Scan for the cell matching the given text and deliver its (x, y) coordinate at center. 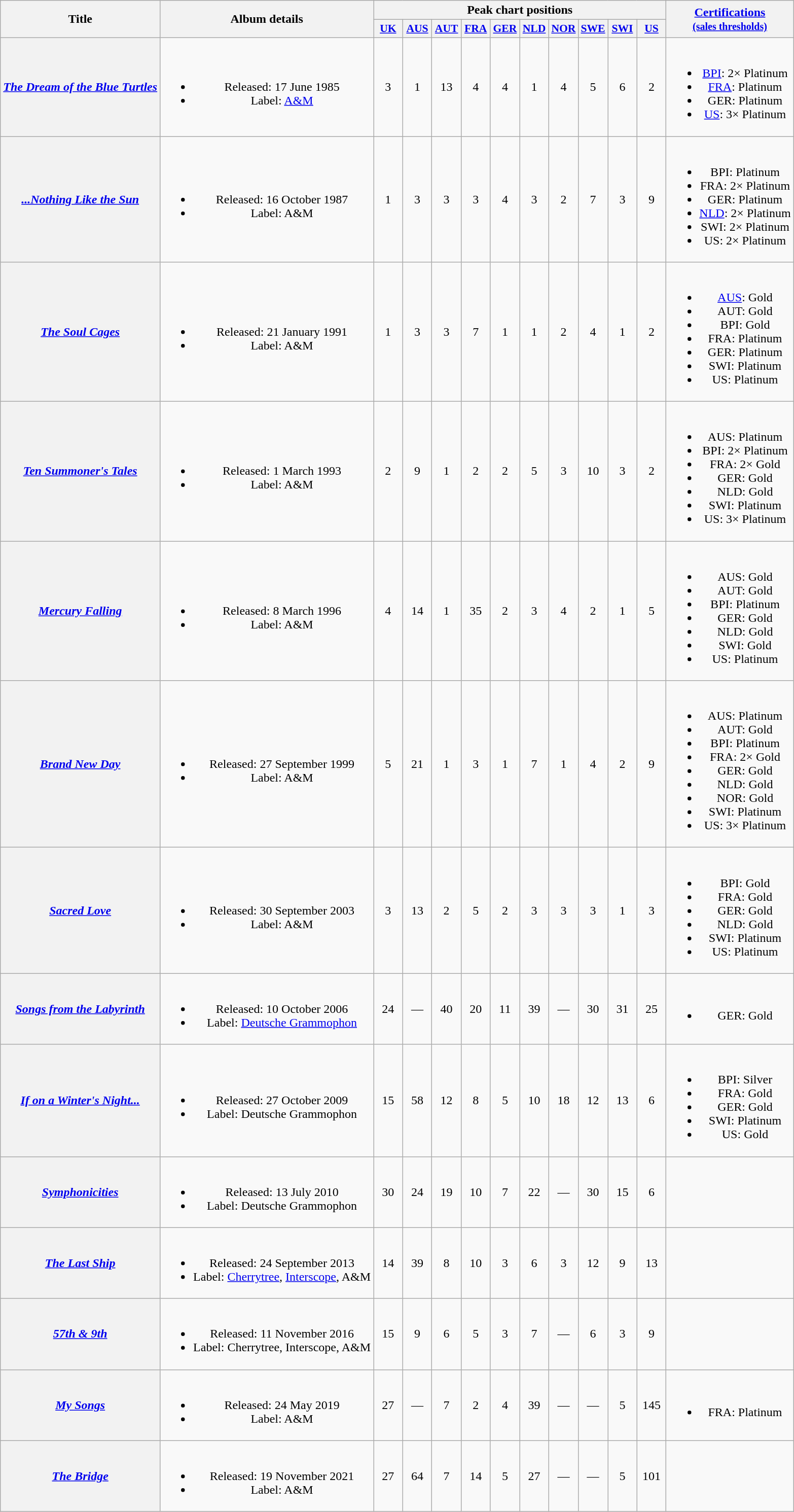
35 (476, 611)
The Last Ship (80, 1263)
My Songs (80, 1405)
19 (447, 1192)
AUS: PlatinumBPI: 2× PlatinumFRA: 2× GoldGER: GoldNLD: GoldSWI: PlatinumUS: 3× Platinum (730, 472)
Brand New Day (80, 764)
Released: 19 November 2021Label: A&M (267, 1476)
101 (652, 1476)
BPI: PlatinumFRA: 2× PlatinumGER: PlatinumNLD: 2× PlatinumSWI: 2× PlatinumUS: 2× Platinum (730, 199)
FRA: Platinum (730, 1405)
SWE (593, 29)
20 (476, 1009)
Released: 16 October 1987Label: A&M (267, 199)
AUS: GoldAUT: GoldBPI: GoldFRA: PlatinumGER: PlatinumSWI: PlatinumUS: Platinum (730, 332)
Released: 1 March 1993Label: A&M (267, 472)
BPI: GoldFRA: GoldGER: GoldNLD: GoldSWI: PlatinumUS: Platinum (730, 910)
Ten Summoner's Tales (80, 472)
Symphonicities (80, 1192)
FRA (476, 29)
The Bridge (80, 1476)
The Soul Cages (80, 332)
GER (505, 29)
Mercury Falling (80, 611)
Released: 10 October 2006Label: Deutsche Grammophon (267, 1009)
40 (447, 1009)
Album details (267, 19)
AUT (447, 29)
58 (417, 1101)
AUS: GoldAUT: GoldBPI: PlatinumGER: GoldNLD: GoldSWI: GoldUS: Platinum (730, 611)
Released: 11 November 2016Label: Cherrytree, Interscope, A&M (267, 1334)
145 (652, 1405)
64 (417, 1476)
If on a Winter's Night... (80, 1101)
22 (534, 1192)
AUS: PlatinumAUT: GoldBPI: PlatinumFRA: 2× GoldGER: GoldNLD: GoldNOR: GoldSWI: PlatinumUS: 3× Platinum (730, 764)
The Dream of the Blue Turtles (80, 87)
Peak chart positions (520, 10)
Released: 27 October 2009Label: Deutsche Grammophon (267, 1101)
25 (652, 1009)
BPI: SilverFRA: GoldGER: GoldSWI: PlatinumUS: Gold (730, 1101)
11 (505, 1009)
Released: 24 May 2019Label: A&M (267, 1405)
UK (388, 29)
SWI (623, 29)
Sacred Love (80, 910)
57th & 9th (80, 1334)
Released: 8 March 1996Label: A&M (267, 611)
Released: 17 June 1985Label: A&M (267, 87)
18 (563, 1101)
AUS (417, 29)
Released: 24 September 2013Label: Cherrytree, Interscope, A&M (267, 1263)
BPI: 2× PlatinumFRA: PlatinumGER: PlatinumUS: 3× Platinum (730, 87)
Released: 13 July 2010Label: Deutsche Grammophon (267, 1192)
Released: 27 September 1999Label: A&M (267, 764)
Songs from the Labyrinth (80, 1009)
GER: Gold (730, 1009)
Released: 30 September 2003Label: A&M (267, 910)
NLD (534, 29)
NOR (563, 29)
...Nothing Like the Sun (80, 199)
Released: 21 January 1991Label: A&M (267, 332)
31 (623, 1009)
Certifications(sales thresholds) (730, 19)
US (652, 29)
Title (80, 19)
21 (417, 764)
